Search for the cell housing the specified text and yield its [x, y] center coordinate. 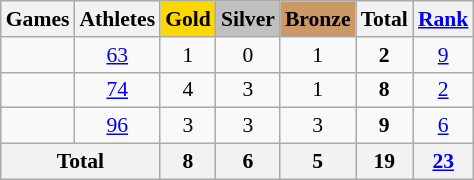
Bronze [318, 19]
Silver [248, 19]
96 [117, 126]
63 [117, 55]
5 [318, 162]
23 [444, 162]
Games [38, 19]
4 [188, 90]
0 [248, 55]
Gold [188, 19]
19 [384, 162]
Athletes [117, 19]
Rank [444, 19]
74 [117, 90]
